Identify which cell holds the provided text, then report its [x, y] central coordinate. 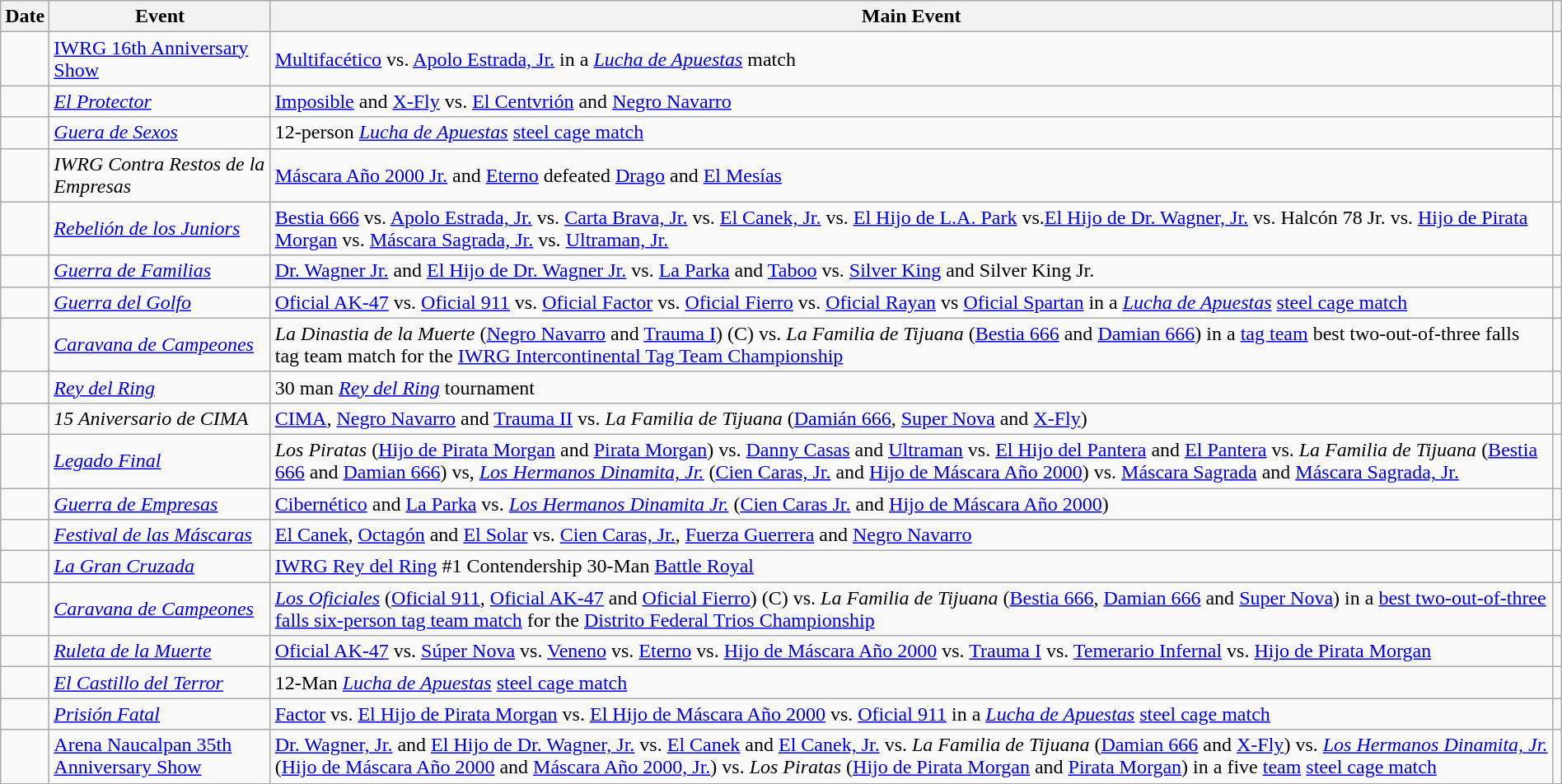
El Castillo del Terror [160, 683]
Máscara Año 2000 Jr. and Eterno defeated Drago and El Mesías [911, 175]
Rebelión de los Juniors [160, 229]
La Gran Cruzada [160, 567]
Prisión Fatal [160, 714]
Legado Final [160, 461]
12-Man Lucha de Apuestas steel cage match [911, 683]
Guerra de Familias [160, 271]
El Canek, Octagón and El Solar vs. Cien Caras, Jr., Fuerza Guerrera and Negro Navarro [911, 535]
Arena Naucalpan 35th Anniversary Show [160, 756]
Festival de las Máscaras [160, 535]
Guerra de Empresas [160, 503]
Rey del Ring [160, 387]
Dr. Wagner Jr. and El Hijo de Dr. Wagner Jr. vs. La Parka and Taboo vs. Silver King and Silver King Jr. [911, 271]
Oficial AK-47 vs. Oficial 911 vs. Oficial Factor vs. Oficial Fierro vs. Oficial Rayan vs Oficial Spartan in a Lucha de Apuestas steel cage match [911, 302]
Event [160, 16]
Guera de Sexos [160, 133]
30 man Rey del Ring tournament [911, 387]
El Protector [160, 101]
IWRG Contra Restos de la Empresas [160, 175]
CIMA, Negro Navarro and Trauma II vs. La Familia de Tijuana (Damián 666, Super Nova and X-Fly) [911, 418]
Cibernético and La Parka vs. Los Hermanos Dinamita Jr. (Cien Caras Jr. and Hijo de Máscara Año 2000) [911, 503]
IWRG Rey del Ring #1 Contendership 30-Man Battle Royal [911, 567]
Factor vs. El Hijo de Pirata Morgan vs. El Hijo de Máscara Año 2000 vs. Oficial 911 in a Lucha de Apuestas steel cage match [911, 714]
Ruleta de la Muerte [160, 651]
12-person Lucha de Apuestas steel cage match [911, 133]
Main Event [911, 16]
Imposible and X-Fly vs. El Centvrión and Negro Navarro [911, 101]
Date [25, 16]
IWRG 16th Anniversary Show [160, 59]
Guerra del Golfo [160, 302]
15 Aniversario de CIMA [160, 418]
Oficial AK-47 vs. Súper Nova vs. Veneno vs. Eterno vs. Hijo de Máscara Año 2000 vs. Trauma I vs. Temerario Infernal vs. Hijo de Pirata Morgan [911, 651]
Multifacético vs. Apolo Estrada, Jr. in a Lucha de Apuestas match [911, 59]
